Capture the cell that displays the provided text and extract its (X, Y) central coordinate. 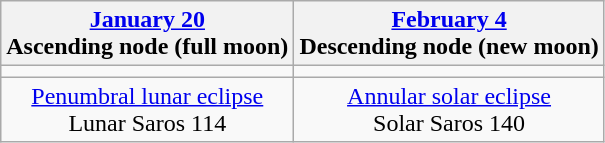
Penumbral lunar eclipseLunar Saros 114 (148, 110)
Annular solar eclipseSolar Saros 140 (449, 110)
February 4Descending node (new moon) (449, 34)
January 20Ascending node (full moon) (148, 34)
